Find where the given text appears and provide that cell's center as [x, y] coordinate. 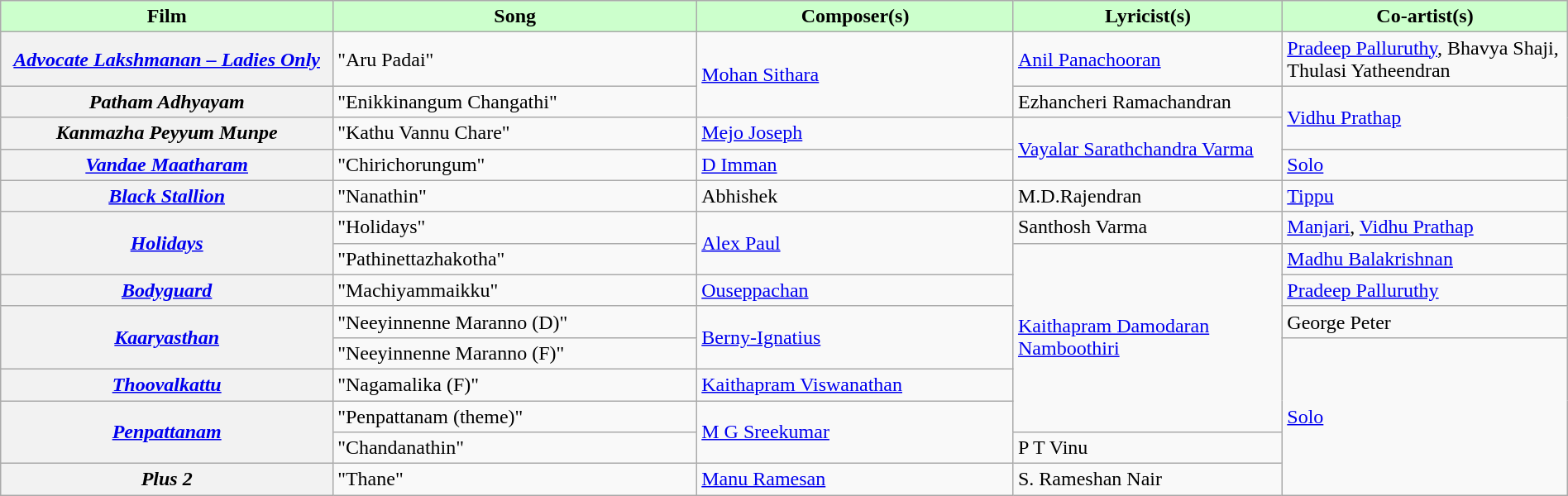
"Neeyinnenne Maranno (D)" [515, 322]
Abhishek [855, 196]
"Holidays" [515, 227]
Berny-Ignatius [855, 337]
Tippu [1425, 196]
"Nanathin" [515, 196]
Manu Ramesan [855, 479]
Anil Panachooran [1148, 60]
Ouseppachan [855, 290]
Vidhu Prathap [1425, 117]
Ezhancheri Ramachandran [1148, 102]
Patham Adhyayam [167, 102]
Lyricist(s) [1148, 17]
Penpattanam [167, 432]
D Imman [855, 165]
Kaithapram Damodaran Namboothiri [1148, 337]
Kaithapram Viswanathan [855, 384]
Vandae Maatharam [167, 165]
Vayalar Sarathchandra Varma [1148, 149]
"Chirichorungum" [515, 165]
Alex Paul [855, 243]
"Machiyammaikku" [515, 290]
P T Vinu [1148, 448]
"Nagamalika (F)" [515, 384]
Film [167, 17]
Bodyguard [167, 290]
Santhosh Varma [1148, 227]
"Enikkinangum Changathi" [515, 102]
George Peter [1425, 322]
Composer(s) [855, 17]
"Neeyinnenne Maranno (F)" [515, 353]
Plus 2 [167, 479]
"Penpattanam (theme)" [515, 416]
Black Stallion [167, 196]
M.D.Rajendran [1148, 196]
"Chandanathin" [515, 448]
Kaaryasthan [167, 337]
"Kathu Vannu Chare" [515, 133]
Co-artist(s) [1425, 17]
S. Rameshan Nair [1148, 479]
Mejo Joseph [855, 133]
Pradeep Palluruthy [1425, 290]
Thoovalkattu [167, 384]
Advocate Lakshmanan – Ladies Only [167, 60]
M G Sreekumar [855, 432]
"Aru Padai" [515, 60]
Manjari, Vidhu Prathap [1425, 227]
"Pathinettazhakotha" [515, 259]
Song [515, 17]
Mohan Sithara [855, 74]
Holidays [167, 243]
Kanmazha Peyyum Munpe [167, 133]
Madhu Balakrishnan [1425, 259]
Pradeep Palluruthy, Bhavya Shaji, Thulasi Yatheendran [1425, 60]
"Thane" [515, 479]
